Search for the cell housing the specified text and yield its [x, y] center coordinate. 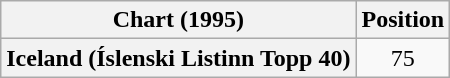
Chart (1995) [178, 20]
75 [403, 58]
Position [403, 20]
Iceland (Íslenski Listinn Topp 40) [178, 58]
